Capture the cell that displays the provided text and extract its [X, Y] central coordinate. 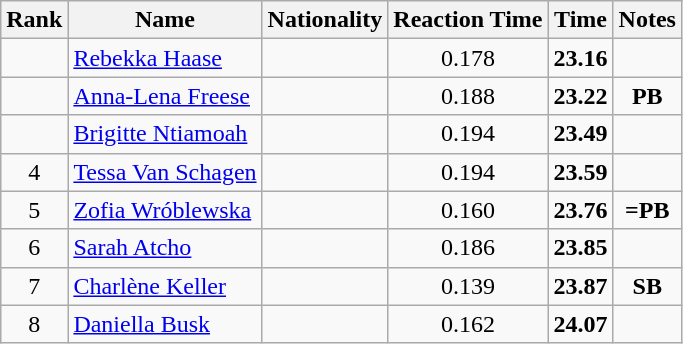
PB [647, 96]
Nationality [325, 20]
Anna-Lena Freese [165, 96]
Sarah Atcho [165, 248]
23.87 [580, 286]
Time [580, 20]
0.139 [468, 286]
23.85 [580, 248]
Notes [647, 20]
23.76 [580, 210]
0.188 [468, 96]
0.162 [468, 324]
7 [34, 286]
Daniella Busk [165, 324]
Rank [34, 20]
=PB [647, 210]
4 [34, 172]
Reaction Time [468, 20]
6 [34, 248]
Zofia Wróblewska [165, 210]
Rebekka Haase [165, 58]
23.49 [580, 134]
23.22 [580, 96]
23.59 [580, 172]
24.07 [580, 324]
5 [34, 210]
Charlène Keller [165, 286]
0.186 [468, 248]
23.16 [580, 58]
0.178 [468, 58]
0.160 [468, 210]
Name [165, 20]
8 [34, 324]
SB [647, 286]
Tessa Van Schagen [165, 172]
Brigitte Ntiamoah [165, 134]
